For the text-containing cell, return its midpoint in (x, y) coordinate format. 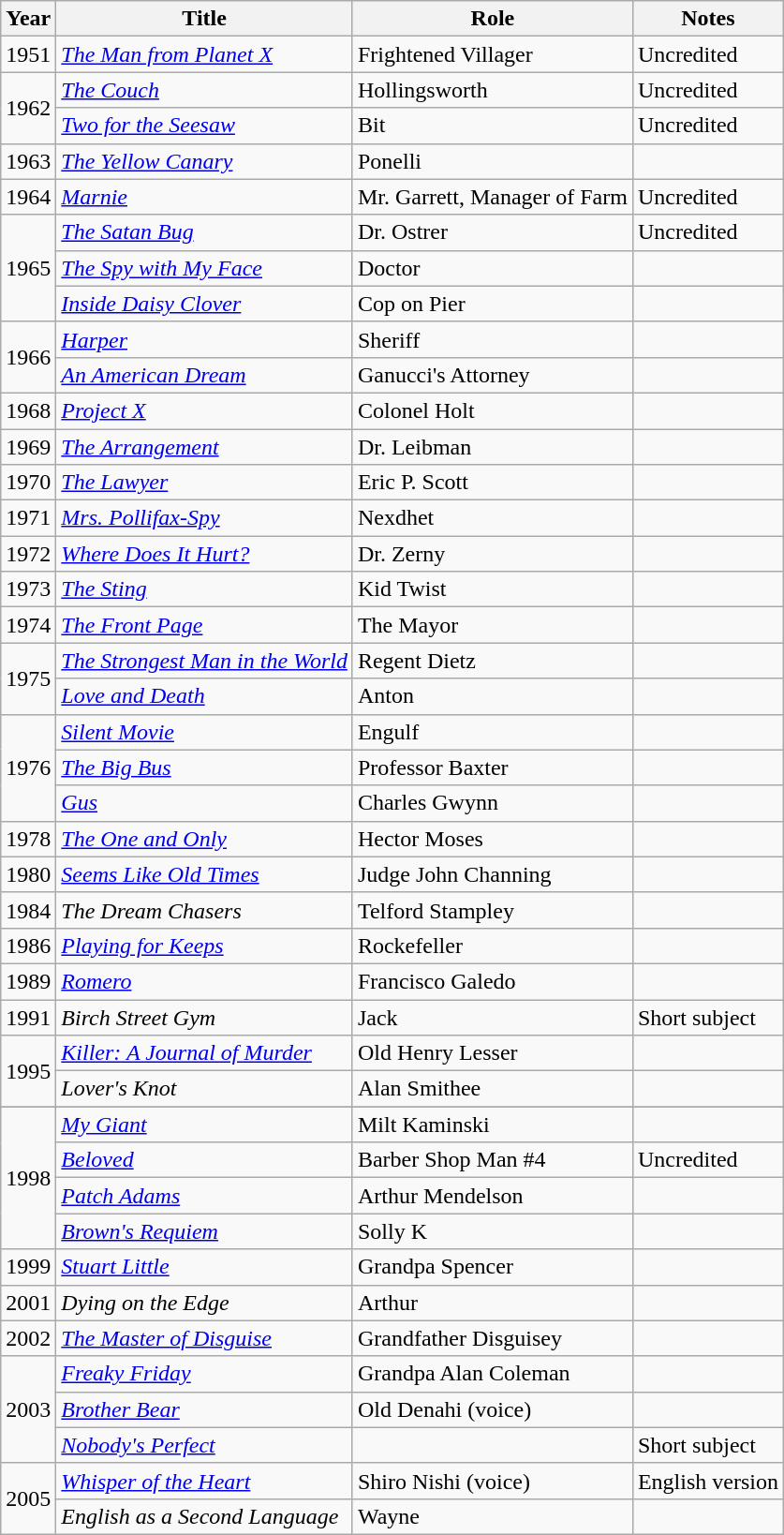
Freaky Friday (204, 1374)
Ganucci's Attorney (493, 375)
The Man from Planet X (204, 54)
Dr. Zerny (493, 554)
The Big Bus (204, 767)
Gus (204, 803)
The Couch (204, 90)
1978 (28, 839)
Dying on the Edge (204, 1303)
1986 (28, 946)
Harper (204, 339)
1963 (28, 161)
The Sting (204, 589)
1969 (28, 447)
1964 (28, 197)
Grandpa Alan Coleman (493, 1374)
1962 (28, 108)
1968 (28, 410)
Silent Movie (204, 732)
Solly K (493, 1231)
Beloved (204, 1160)
The Satan Bug (204, 232)
Colonel Holt (493, 410)
Project X (204, 410)
The Front Page (204, 625)
Frightened Villager (493, 54)
2001 (28, 1303)
Year (28, 19)
Grandfather Disguisey (493, 1338)
Francisco Galedo (493, 981)
Lover's Knot (204, 1089)
Title (204, 19)
Wayne (493, 1516)
1991 (28, 1017)
Dr. Ostrer (493, 232)
Two for the Seesaw (204, 126)
Mrs. Pollifax-Spy (204, 518)
Killer: A Journal of Murder (204, 1053)
The One and Only (204, 839)
The Spy with My Face (204, 268)
Barber Shop Man #4 (493, 1160)
1972 (28, 554)
2005 (28, 1498)
Bit (493, 126)
1980 (28, 874)
Stuart Little (204, 1267)
Brown's Requiem (204, 1231)
Kid Twist (493, 589)
English as a Second Language (204, 1516)
Hector Moses (493, 839)
Charles Gwynn (493, 803)
Whisper of the Heart (204, 1481)
Love and Death (204, 696)
Regent Dietz (493, 661)
Rockefeller (493, 946)
Anton (493, 696)
Telford Stampley (493, 910)
Role (493, 19)
Alan Smithee (493, 1089)
Birch Street Gym (204, 1017)
1970 (28, 483)
The Strongest Man in the World (204, 661)
Arthur Mendelson (493, 1196)
Jack (493, 1017)
1995 (28, 1071)
Nobody's Perfect (204, 1445)
Doctor (493, 268)
Seems Like Old Times (204, 874)
Cop on Pier (493, 304)
Milt Kaminski (493, 1125)
Romero (204, 981)
1966 (28, 357)
Arthur (493, 1303)
Marnie (204, 197)
1999 (28, 1267)
Playing for Keeps (204, 946)
The Lawyer (204, 483)
1974 (28, 625)
Shiro Nishi (voice) (493, 1481)
Where Does It Hurt? (204, 554)
Patch Adams (204, 1196)
Old Denahi (voice) (493, 1409)
Dr. Leibman (493, 447)
Professor Baxter (493, 767)
Eric P. Scott (493, 483)
The Master of Disguise (204, 1338)
2003 (28, 1409)
1971 (28, 518)
My Giant (204, 1125)
2002 (28, 1338)
1976 (28, 767)
The Yellow Canary (204, 161)
An American Dream (204, 375)
1984 (28, 910)
Notes (708, 19)
Sheriff (493, 339)
1998 (28, 1178)
Inside Daisy Clover (204, 304)
The Dream Chasers (204, 910)
1973 (28, 589)
The Arrangement (204, 447)
1951 (28, 54)
Hollingsworth (493, 90)
Mr. Garrett, Manager of Farm (493, 197)
The Mayor (493, 625)
1965 (28, 268)
Engulf (493, 732)
Judge John Channing (493, 874)
Grandpa Spencer (493, 1267)
English version (708, 1481)
1975 (28, 678)
Ponelli (493, 161)
Nexdhet (493, 518)
1989 (28, 981)
Old Henry Lesser (493, 1053)
Brother Bear (204, 1409)
